Find where the given text appears and provide that cell's center as (X, Y) coordinate. 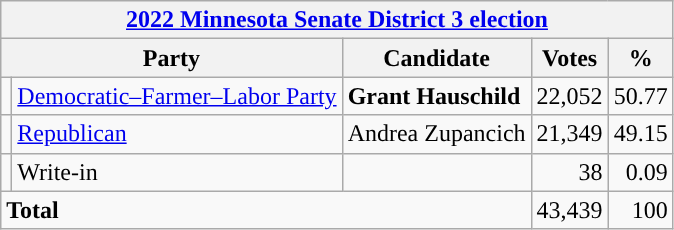
Party (172, 58)
Grant Hauschild (436, 96)
Write-in (177, 172)
Republican (177, 134)
Candidate (436, 58)
43,439 (570, 210)
38 (570, 172)
Andrea Zupancich (436, 134)
50.77 (640, 96)
100 (640, 210)
Democratic–Farmer–Labor Party (177, 96)
22,052 (570, 96)
0.09 (640, 172)
49.15 (640, 134)
% (640, 58)
21,349 (570, 134)
Total (266, 210)
2022 Minnesota Senate District 3 election (337, 20)
Votes (570, 58)
